Capture the cell that displays the provided text and extract its (x, y) central coordinate. 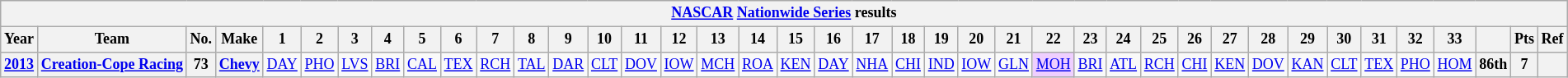
DAR (569, 64)
17 (872, 39)
IND (941, 64)
11 (641, 39)
22 (1054, 39)
14 (758, 39)
TAL (532, 64)
1 (282, 39)
NHA (872, 64)
28 (1268, 39)
6 (458, 39)
24 (1124, 39)
33 (1454, 39)
12 (679, 39)
HOM (1454, 64)
21 (1014, 39)
13 (718, 39)
86th (1494, 64)
Team (112, 39)
Year (20, 39)
ATL (1124, 64)
Chevy (239, 64)
LVS (354, 64)
Ref (1552, 39)
29 (1307, 39)
31 (1379, 39)
2013 (20, 64)
GLN (1014, 64)
10 (605, 39)
16 (833, 39)
ROA (758, 64)
8 (532, 39)
Make (239, 39)
Pts (1525, 39)
26 (1195, 39)
MOH (1054, 64)
19 (941, 39)
NASCAR Nationwide Series results (784, 13)
Creation-Cope Racing (112, 64)
No. (201, 39)
MCH (718, 64)
73 (201, 64)
20 (976, 39)
32 (1416, 39)
9 (569, 39)
15 (796, 39)
KAN (1307, 64)
23 (1090, 39)
3 (354, 39)
2 (320, 39)
25 (1159, 39)
5 (422, 39)
30 (1344, 39)
18 (908, 39)
CAL (422, 64)
4 (387, 39)
27 (1230, 39)
